Locate the cell with the specified text and output its (X, Y) center coordinate. 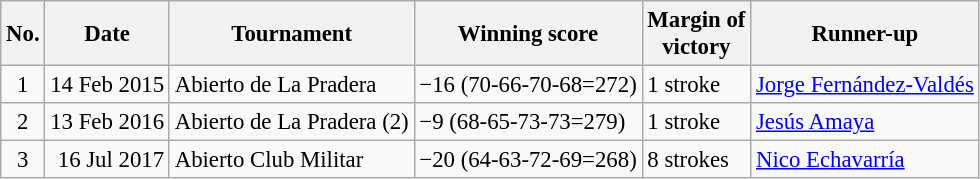
Winning score (528, 34)
−20 (64-63-72-69=268) (528, 160)
16 Jul 2017 (107, 160)
Nico Echavarría (865, 160)
Abierto de La Pradera (2) (292, 122)
Abierto Club Militar (292, 160)
Runner-up (865, 34)
3 (23, 160)
Jorge Fernández-Valdés (865, 85)
Tournament (292, 34)
Date (107, 34)
14 Feb 2015 (107, 85)
8 strokes (696, 160)
Margin ofvictory (696, 34)
−9 (68-65-73-73=279) (528, 122)
13 Feb 2016 (107, 122)
2 (23, 122)
1 (23, 85)
No. (23, 34)
Abierto de La Pradera (292, 85)
−16 (70-66-70-68=272) (528, 85)
Jesús Amaya (865, 122)
